Return the [x, y] coordinate for the center point of the cell that contains the specified text.  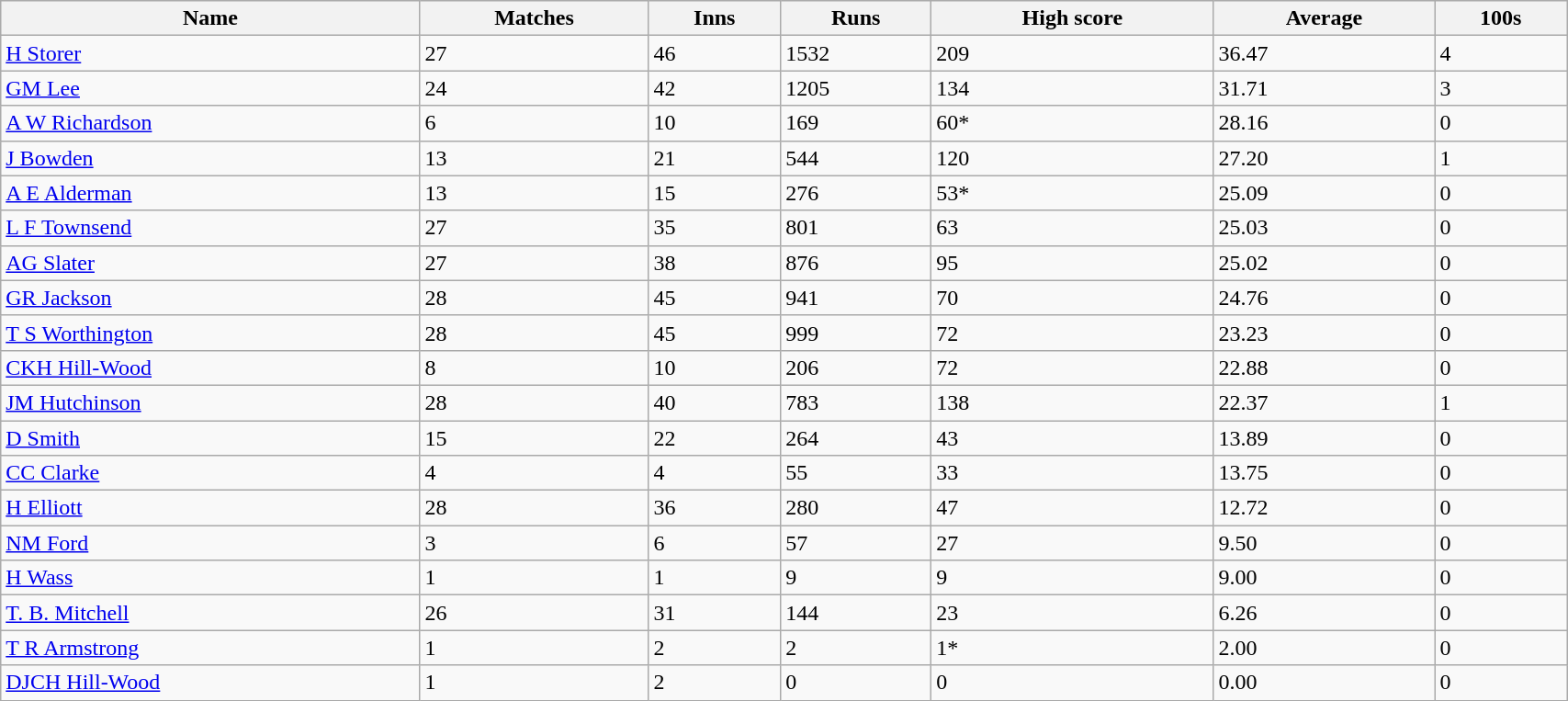
35 [715, 228]
70 [1073, 298]
23.23 [1325, 333]
T. B. Mitchell [210, 613]
CC Clarke [210, 473]
L F Townsend [210, 228]
1* [1073, 648]
DJCH Hill-Wood [210, 683]
High score [1073, 18]
46 [715, 53]
H Storer [210, 53]
33 [1073, 473]
9.00 [1325, 578]
H Wass [210, 578]
55 [856, 473]
876 [856, 263]
47 [1073, 508]
57 [856, 543]
A W Richardson [210, 123]
9.50 [1325, 543]
209 [1073, 53]
13.75 [1325, 473]
JM Hutchinson [210, 402]
22 [715, 438]
23 [1073, 613]
801 [856, 228]
138 [1073, 402]
25.03 [1325, 228]
43 [1073, 438]
Matches [535, 18]
60* [1073, 123]
95 [1073, 263]
280 [856, 508]
134 [1073, 88]
26 [535, 613]
25.02 [1325, 263]
GR Jackson [210, 298]
22.88 [1325, 367]
120 [1073, 158]
21 [715, 158]
T R Armstrong [210, 648]
42 [715, 88]
24 [535, 88]
2.00 [1325, 648]
38 [715, 263]
63 [1073, 228]
25.09 [1325, 193]
Average [1325, 18]
783 [856, 402]
GM Lee [210, 88]
1205 [856, 88]
27.20 [1325, 158]
941 [856, 298]
Runs [856, 18]
36.47 [1325, 53]
13.89 [1325, 438]
22.37 [1325, 402]
D Smith [210, 438]
H Elliott [210, 508]
AG Slater [210, 263]
6.26 [1325, 613]
31.71 [1325, 88]
24.76 [1325, 298]
544 [856, 158]
12.72 [1325, 508]
36 [715, 508]
276 [856, 193]
31 [715, 613]
Inns [715, 18]
206 [856, 367]
53* [1073, 193]
J Bowden [210, 158]
8 [535, 367]
CKH Hill-Wood [210, 367]
T S Worthington [210, 333]
100s [1501, 18]
28.16 [1325, 123]
0.00 [1325, 683]
169 [856, 123]
Name [210, 18]
264 [856, 438]
999 [856, 333]
NM Ford [210, 543]
144 [856, 613]
40 [715, 402]
1532 [856, 53]
A E Alderman [210, 193]
